Search for the cell housing the specified text and yield its (x, y) center coordinate. 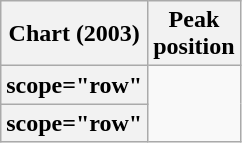
Peakposition (194, 34)
Chart (2003) (74, 34)
